Detect which cell encompasses the target text, then output its [X, Y] center coordinate. 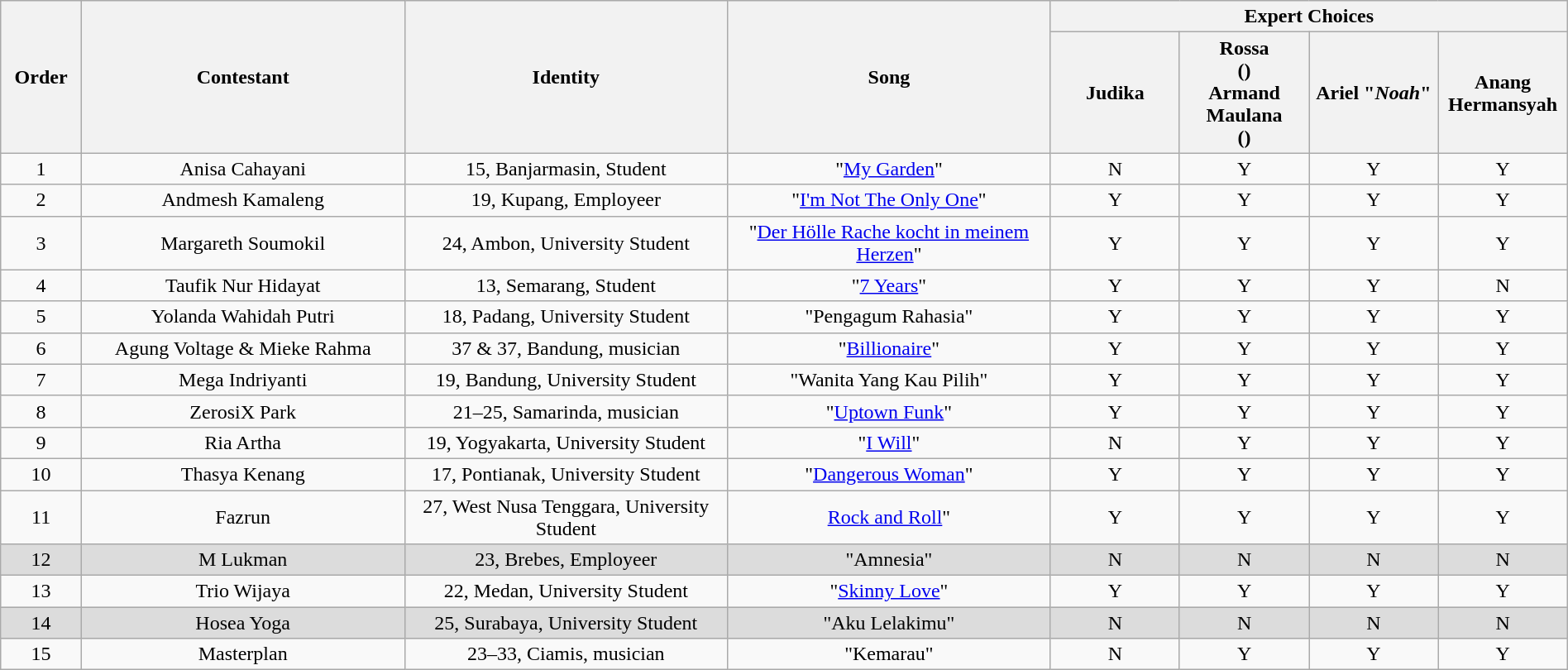
Mega Indriyanti [243, 380]
Anang Hermansyah [1503, 93]
"I Will" [890, 443]
8 [41, 411]
Taufik Nur Hidayat [243, 285]
Expert Choices [1308, 17]
37 & 37, Bandung, musician [566, 348]
Contestant [243, 77]
22, Medan, University Student [566, 591]
1 [41, 169]
"Skinny Love" [890, 591]
5 [41, 317]
6 [41, 348]
Masterplan [243, 654]
"Der Hölle Rache kocht in meinem Herzen" [890, 243]
Rock and Roll" [890, 516]
19, Yogyakarta, University Student [566, 443]
Order [41, 77]
15 [41, 654]
Identity [566, 77]
13, Semarang, Student [566, 285]
Fazrun [243, 516]
"Billionaire" [890, 348]
"I'm Not The Only One" [890, 200]
Trio Wijaya [243, 591]
3 [41, 243]
Margareth Soumokil [243, 243]
15, Banjarmasin, Student [566, 169]
Ariel "Noah" [1374, 93]
"7 Years" [890, 285]
Song [890, 77]
23, Brebes, Employeer [566, 560]
24, Ambon, University Student [566, 243]
"My Garden" [890, 169]
Hosea Yoga [243, 623]
4 [41, 285]
Yolanda Wahidah Putri [243, 317]
Rossa () Armand Maulana () [1244, 93]
19, Kupang, Employeer [566, 200]
27, West Nusa Tenggara, University Student [566, 516]
18, Padang, University Student [566, 317]
"Uptown Funk" [890, 411]
9 [41, 443]
Ria Artha [243, 443]
"Dangerous Woman" [890, 474]
25, Surabaya, University Student [566, 623]
21–25, Samarinda, musician [566, 411]
Anisa Cahayani [243, 169]
"Wanita Yang Kau Pilih" [890, 380]
2 [41, 200]
Agung Voltage & Mieke Rahma [243, 348]
ZerosiX Park [243, 411]
11 [41, 516]
23–33, Ciamis, musician [566, 654]
10 [41, 474]
"Kemarau" [890, 654]
Thasya Kenang [243, 474]
Andmesh Kamaleng [243, 200]
13 [41, 591]
"Aku Lelakimu" [890, 623]
Judika [1115, 93]
14 [41, 623]
"Amnesia" [890, 560]
"Pengagum Rahasia" [890, 317]
M Lukman [243, 560]
17, Pontianak, University Student [566, 474]
19, Bandung, University Student [566, 380]
12 [41, 560]
7 [41, 380]
